From the cell containing the given text, extract its center point as [x, y] coordinate. 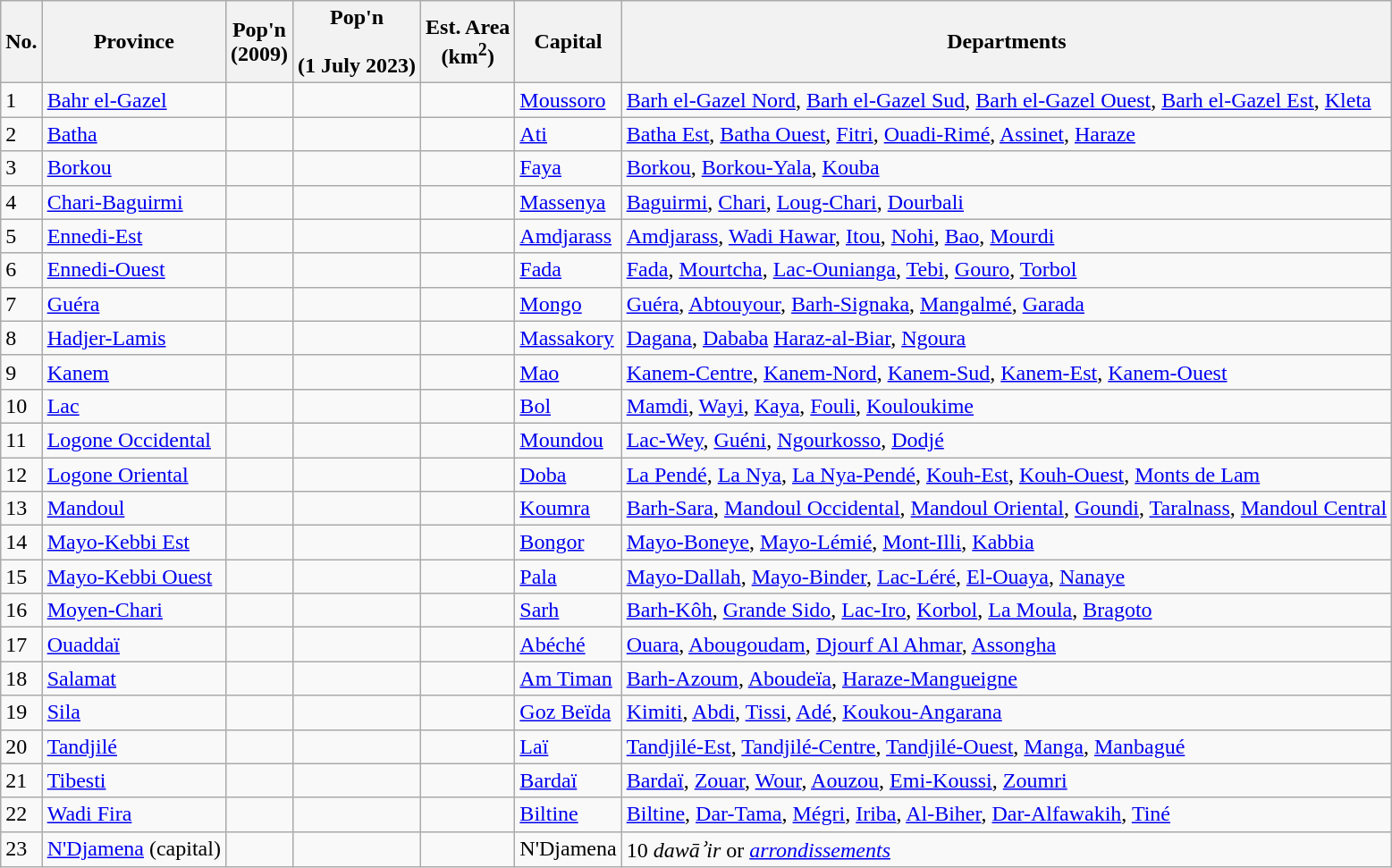
10 [21, 406]
7 [21, 304]
Guéra, Abtouyour, Barh-Signaka, Mangalmé, Garada [1007, 304]
Ati [569, 134]
Goz Beïda [569, 712]
1 [21, 100]
Guéra [134, 304]
Mamdi, Wayi, Kaya, Fouli, Kouloukime [1007, 406]
Wadi Fira [134, 814]
Kanem [134, 372]
2 [21, 134]
14 [21, 543]
11 [21, 440]
8 [21, 338]
6 [21, 270]
Tandjilé [134, 746]
Barh-Kôh, Grande Sido, Lac-Iro, Korbol, La Moula, Bragoto [1007, 611]
20 [21, 746]
Abéché [569, 645]
No. [21, 42]
Massenya [569, 202]
Dagana, Dababa Haraz-al-Biar, Ngoura [1007, 338]
15 [21, 577]
5 [21, 236]
Kimiti, Abdi, Tissi, Adé, Koukou-Angarana [1007, 712]
Barh el-Gazel Nord, Barh el-Gazel Sud, Barh el-Gazel Ouest, Barh el-Gazel Est, Kleta [1007, 100]
Logone Occidental [134, 440]
9 [21, 372]
Tibesti [134, 780]
17 [21, 645]
Amdjarass, Wadi Hawar, Itou, Nohi, Bao, Mourdi [1007, 236]
Biltine, Dar-Tama, Mégri, Iriba, Al-Biher, Dar-Alfawakih, Tiné [1007, 814]
Mayo-Boneye, Mayo-Lémié, Mont-Illi, Kabbia [1007, 543]
Bardaï, Zouar, Wour, Aouzou, Emi-Koussi, Zoumri [1007, 780]
Baguirmi, Chari, Loug-Chari, Dourbali [1007, 202]
Ouara, Abougoudam, Djourf Al Ahmar, Assongha [1007, 645]
Am Timan [569, 678]
Pop'n(1 July 2023) [356, 42]
Moussoro [569, 100]
Amdjarass [569, 236]
10 dawāʾir or arrondissements [1007, 849]
Bardaï [569, 780]
Pala [569, 577]
Biltine [569, 814]
18 [21, 678]
16 [21, 611]
Sila [134, 712]
Batha [134, 134]
Mongo [569, 304]
Laï [569, 746]
Mayo-Dallah, Mayo-Binder, Lac-Léré, El-Ouaya, Nanaye [1007, 577]
Hadjer-Lamis [134, 338]
4 [21, 202]
Barh-Sara, Mandoul Occidental, Mandoul Oriental, Goundi, Taralnass, Mandoul Central [1007, 509]
22 [21, 814]
Moundou [569, 440]
Doba [569, 475]
13 [21, 509]
Kanem-Centre, Kanem-Nord, Kanem-Sud, Kanem-Est, Kanem-Ouest [1007, 372]
Logone Oriental [134, 475]
Sarh [569, 611]
3 [21, 168]
Departments [1007, 42]
Lac [134, 406]
Borkou [134, 168]
Barh-Azoum, Aboudeïa, Haraze-Mangueigne [1007, 678]
19 [21, 712]
Mayo-Kebbi Ouest [134, 577]
Ennedi-Ouest [134, 270]
Mandoul [134, 509]
Borkou, Borkou-Yala, Kouba [1007, 168]
Faya [569, 168]
Bahr el-Gazel [134, 100]
N'Djamena (capital) [134, 849]
Mao [569, 372]
Massakory [569, 338]
23 [21, 849]
N'Djamena [569, 849]
Lac-Wey, Guéni, Ngourkosso, Dodjé [1007, 440]
Koumra [569, 509]
12 [21, 475]
Capital [569, 42]
Pop'n(2009) [259, 42]
Salamat [134, 678]
Mayo-Kebbi Est [134, 543]
Ouaddaï [134, 645]
Province [134, 42]
Ennedi-Est [134, 236]
Fada, Mourtcha, Lac-Ounianga, Tebi, Gouro, Torbol [1007, 270]
Moyen-Chari [134, 611]
Bongor [569, 543]
Batha Est, Batha Ouest, Fitri, Ouadi-Rimé, Assinet, Haraze [1007, 134]
Bol [569, 406]
21 [21, 780]
Tandjilé-Est, Tandjilé-Centre, Tandjilé-Ouest, Manga, Manbagué [1007, 746]
La Pendé, La Nya, La Nya-Pendé, Kouh-Est, Kouh-Ouest, Monts de Lam [1007, 475]
Fada [569, 270]
Chari-Baguirmi [134, 202]
Est. Area (km2) [468, 42]
